Extract the (X, Y) coordinate from the center of the cell holding the provided text.  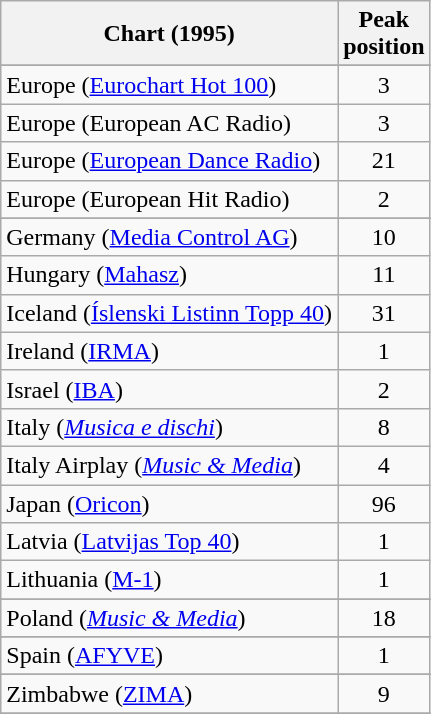
Japan (Oricon) (170, 503)
Germany (Media Control AG) (170, 237)
Europe (European Hit Radio) (170, 199)
4 (384, 465)
Ireland (IRMA) (170, 351)
Lithuania (M-1) (170, 580)
Italy Airplay (Music & Media) (170, 465)
Spain (AFYVE) (170, 656)
96 (384, 503)
Poland (Music & Media) (170, 618)
Chart (1995) (170, 34)
Peakposition (384, 34)
Europe (European AC Radio) (170, 123)
Italy (Musica e dischi) (170, 427)
9 (384, 694)
Iceland (Íslenski Listinn Topp 40) (170, 313)
Latvia (Latvijas Top 40) (170, 542)
Hungary (Mahasz) (170, 275)
18 (384, 618)
Europe (Eurochart Hot 100) (170, 85)
Zimbabwe (ZIMA) (170, 694)
10 (384, 237)
21 (384, 161)
Europe (European Dance Radio) (170, 161)
8 (384, 427)
11 (384, 275)
31 (384, 313)
Israel (IBA) (170, 389)
